Provide the [X, Y] coordinate of the cell's center where the given text is located.  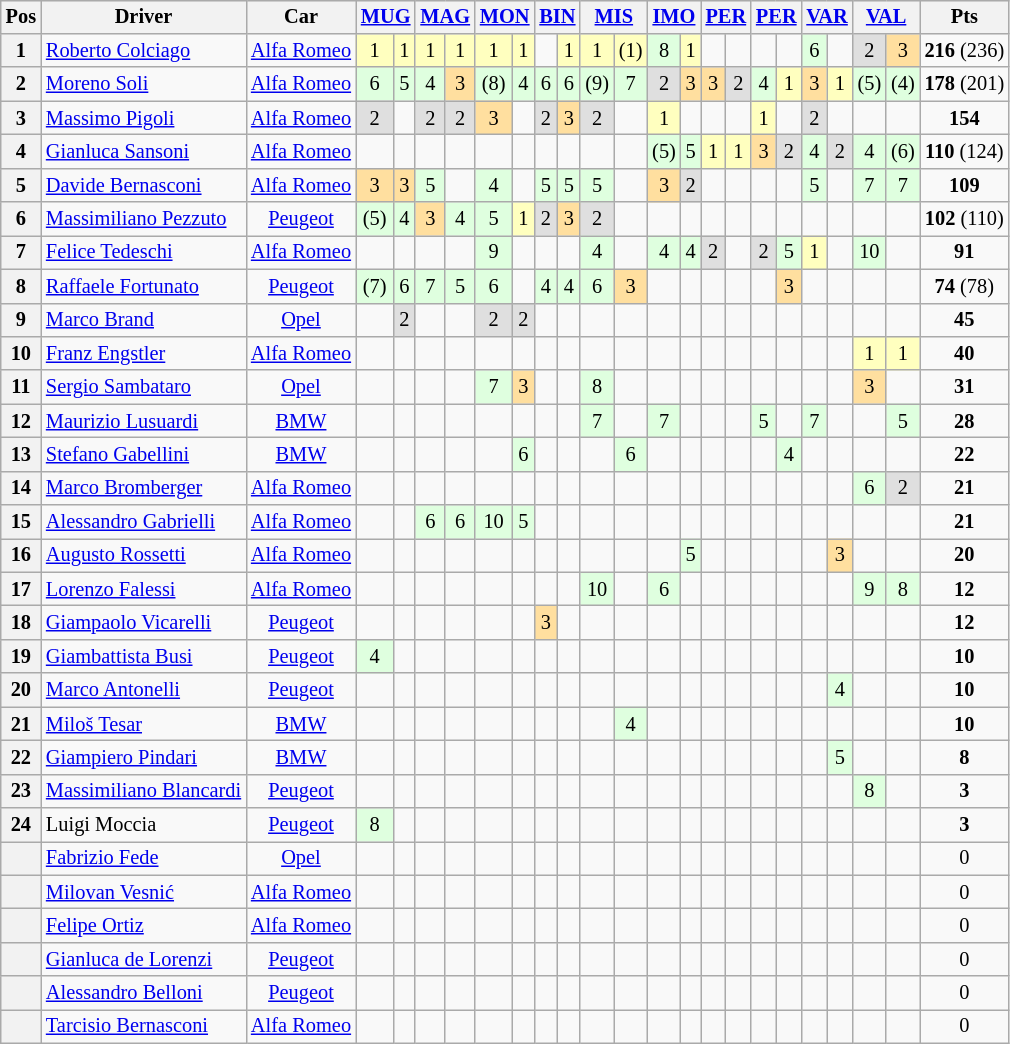
109 [965, 185]
MUG [386, 17]
13 [21, 455]
(4) [902, 84]
Massimo Pigoli [144, 118]
178 (201) [965, 84]
23 [21, 791]
Massimiliano Pezzuto [144, 219]
Davide Bernasconi [144, 185]
Lorenzo Falessi [144, 589]
45 [965, 320]
Pts [965, 17]
Augusto Rossetti [144, 556]
Fabrizio Fede [144, 859]
Pos [21, 17]
Felipe Ortiz [144, 926]
24 [21, 825]
18 [21, 623]
14 [21, 488]
Tarcisio Bernasconi [144, 1027]
91 [965, 253]
216 (236) [965, 51]
Maurizio Lusuardi [144, 421]
MIS [614, 17]
Driver [144, 17]
31 [965, 387]
(8) [494, 84]
154 [965, 118]
Sergio Sambataro [144, 387]
VAL [886, 17]
17 [21, 589]
Gianluca Sansoni [144, 152]
Miloš Tesar [144, 724]
Marco Brand [144, 320]
Giampiero Pindari [144, 758]
Gianluca de Lorenzi [144, 960]
Massimiliano Blancardi [144, 791]
Giampaolo Vicarelli [144, 623]
(1) [630, 51]
Marco Bromberger [144, 488]
Marco Antonelli [144, 690]
(9) [596, 84]
Felice Tedeschi [144, 253]
74 (78) [965, 286]
BIN [557, 17]
(6) [902, 152]
11 [21, 387]
Raffaele Fortunato [144, 286]
Franz Engstler [144, 354]
Moreno Soli [144, 84]
16 [21, 556]
15 [21, 522]
102 (110) [965, 219]
IMO [674, 17]
Car [301, 17]
28 [965, 421]
(7) [374, 286]
Alessandro Gabrielli [144, 522]
40 [965, 354]
Milovan Vesnić [144, 892]
Giambattista Busi [144, 657]
Stefano Gabellini [144, 455]
MAG [445, 17]
110 (124) [965, 152]
Alessandro Belloni [144, 993]
Luigi Moccia [144, 825]
VAR [826, 17]
19 [21, 657]
MON [505, 17]
Roberto Colciago [144, 51]
